Pinpoint the cell where the given text exists, returning its [x, y] midpoint coordinate. 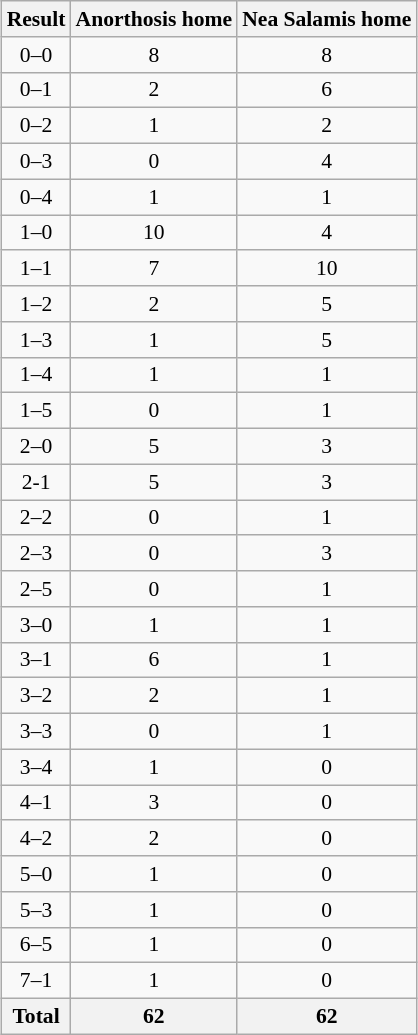
6–5 [36, 945]
3–0 [36, 625]
1–3 [36, 340]
7 [154, 269]
7–1 [36, 981]
2–0 [36, 447]
Nea Salamis home [326, 19]
2–3 [36, 554]
1–0 [36, 233]
1–2 [36, 304]
0–1 [36, 90]
0–3 [36, 162]
5–0 [36, 874]
Result [36, 19]
3–4 [36, 767]
1–1 [36, 269]
2–2 [36, 518]
Total [36, 1017]
2-1 [36, 482]
2–5 [36, 589]
0–2 [36, 126]
5–3 [36, 910]
3–3 [36, 732]
3–1 [36, 660]
Anorthosis home [154, 19]
1–5 [36, 411]
1–4 [36, 375]
4–2 [36, 839]
3–2 [36, 696]
4–1 [36, 803]
0–0 [36, 55]
0–4 [36, 197]
